Pinpoint the cell where the given text exists, returning its [X, Y] midpoint coordinate. 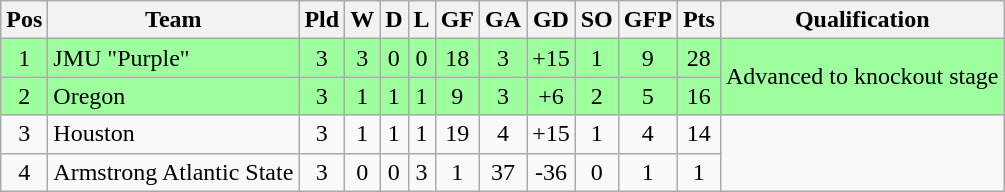
19 [457, 134]
5 [648, 96]
+6 [552, 96]
Advanced to knockout stage [862, 77]
Team [174, 20]
Armstrong Atlantic State [174, 172]
28 [698, 58]
D [394, 20]
Pld [322, 20]
GD [552, 20]
Oregon [174, 96]
W [362, 20]
-36 [552, 172]
Pos [24, 20]
L [422, 20]
JMU "Purple" [174, 58]
14 [698, 134]
GF [457, 20]
Houston [174, 134]
GA [504, 20]
GFP [648, 20]
Pts [698, 20]
SO [596, 20]
Qualification [862, 20]
18 [457, 58]
16 [698, 96]
37 [504, 172]
